Provide the (X, Y) coordinate of the cell's center where the given text is located.  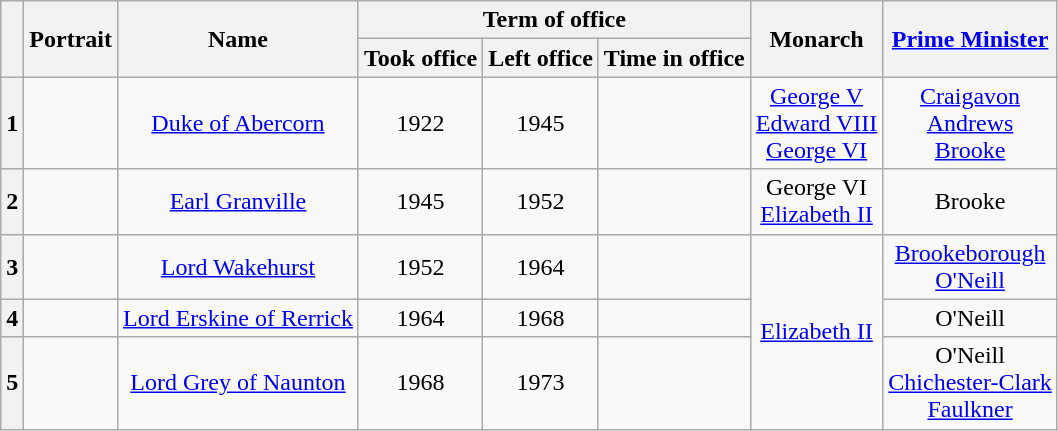
1973 (541, 383)
Lord Erskine of Rerrick (238, 318)
O'NeillChichester-ClarkFaulkner (970, 383)
2 (12, 202)
Earl Granville (238, 202)
Duke of Abercorn (238, 123)
Lord Grey of Naunton (238, 383)
Prime Minister (970, 39)
3 (12, 266)
1 (12, 123)
CraigavonAndrewsBrooke (970, 123)
Left office (541, 58)
Took office (420, 58)
1922 (420, 123)
Portrait (71, 39)
Name (238, 39)
George VIElizabeth II (816, 202)
4 (12, 318)
5 (12, 383)
Elizabeth II (816, 332)
Brooke (970, 202)
Monarch (816, 39)
Lord Wakehurst (238, 266)
George VEdward VIIIGeorge VI (816, 123)
Time in office (674, 58)
BrookeboroughO'Neill (970, 266)
Term of office (554, 20)
O'Neill (970, 318)
